Return [X, Y] of the center of cell containing provided text 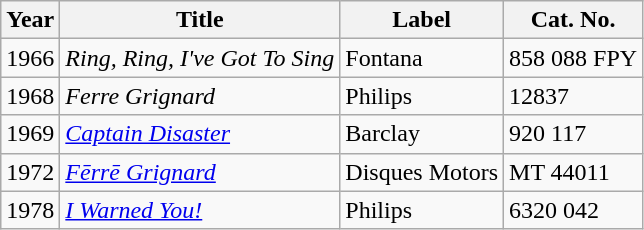
Fontana [422, 58]
12837 [574, 96]
Year [30, 20]
Disques Motors [422, 172]
Title [200, 20]
1968 [30, 96]
Fērrē Grignard [200, 172]
920 117 [574, 134]
Label [422, 20]
I Warned You! [200, 210]
MT 44011 [574, 172]
Cat. No. [574, 20]
6320 042 [574, 210]
1978 [30, 210]
Ring, Ring, I've Got To Sing [200, 58]
1969 [30, 134]
1972 [30, 172]
Ferre Grignard [200, 96]
Barclay [422, 134]
858 088 FPY [574, 58]
1966 [30, 58]
Captain Disaster [200, 134]
